Return the [X, Y] coordinate for the center point of the cell that contains the specified text.  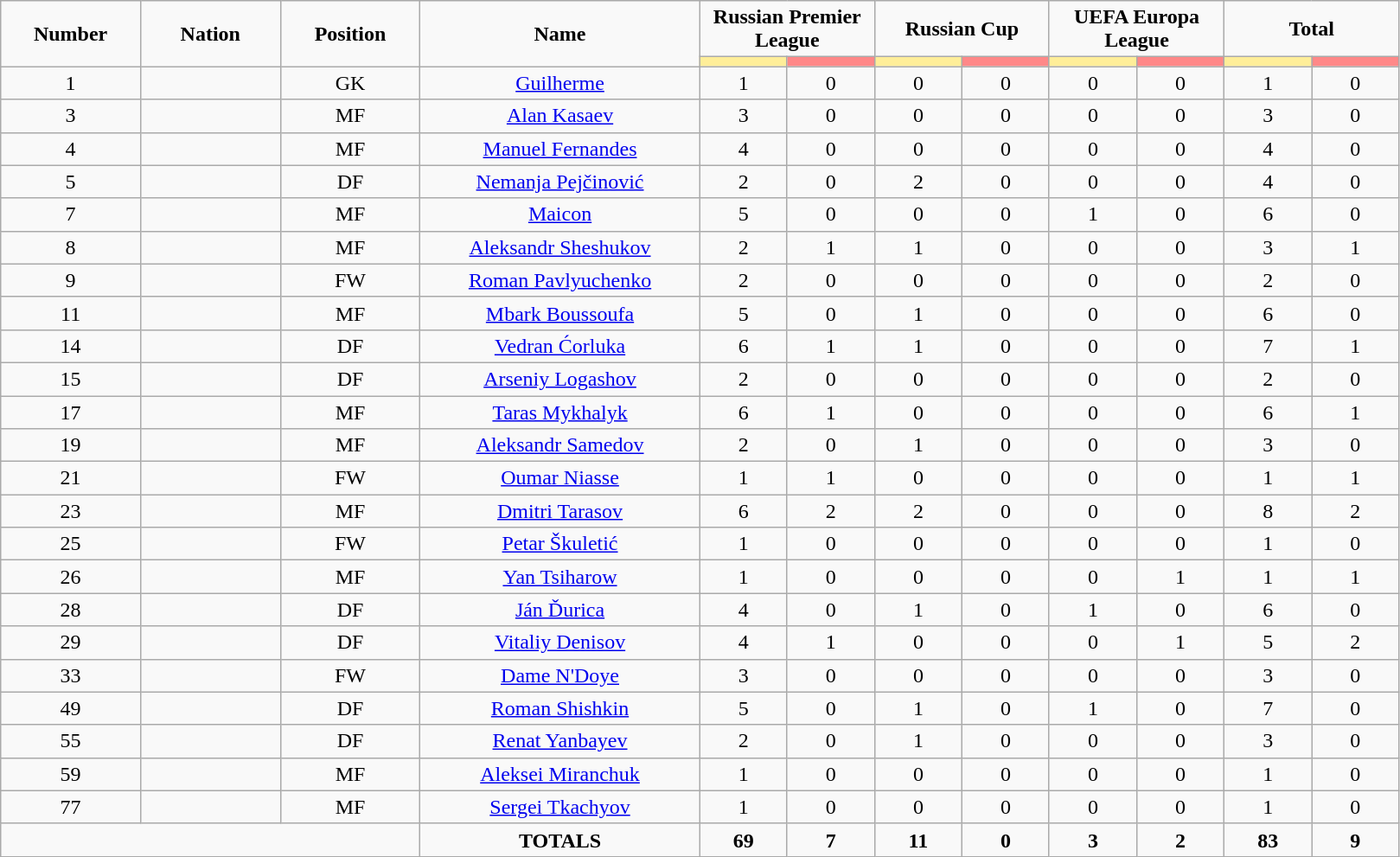
49 [71, 708]
Russian Cup [962, 29]
Dame N'Doye [560, 675]
UEFA Europa League [1136, 29]
Maicon [560, 214]
Total [1312, 29]
69 [744, 840]
Roman Pavlyuchenko [560, 280]
Oumar Niasse [560, 478]
83 [1268, 840]
Aleksandr Samedov [560, 445]
Name [560, 34]
21 [71, 478]
Number [71, 34]
Manuel Fernandes [560, 149]
Petar Škuletić [560, 544]
25 [71, 544]
33 [71, 675]
Arseniy Logashov [560, 379]
Position [350, 34]
Aleksandr Sheshukov [560, 247]
29 [71, 643]
Nemanja Pejčinović [560, 182]
15 [71, 379]
Roman Shishkin [560, 708]
Vedran Ćorluka [560, 346]
Yan Tsiharow [560, 577]
59 [71, 774]
Guilherme [560, 83]
Renat Yanbayev [560, 741]
Dmitri Tarasov [560, 511]
14 [71, 346]
77 [71, 807]
23 [71, 511]
Mbark Boussoufa [560, 313]
Russian Premier League [787, 29]
Vitaliy Denisov [560, 643]
GK [350, 83]
Aleksei Miranchuk [560, 774]
Taras Mykhalyk [560, 413]
Ján Ďurica [560, 610]
17 [71, 413]
26 [71, 577]
55 [71, 741]
TOTALS [560, 840]
19 [71, 445]
Alan Kasaev [560, 116]
28 [71, 610]
Nation [210, 34]
Sergei Tkachyov [560, 807]
